Return [X, Y] of the center of cell containing provided text 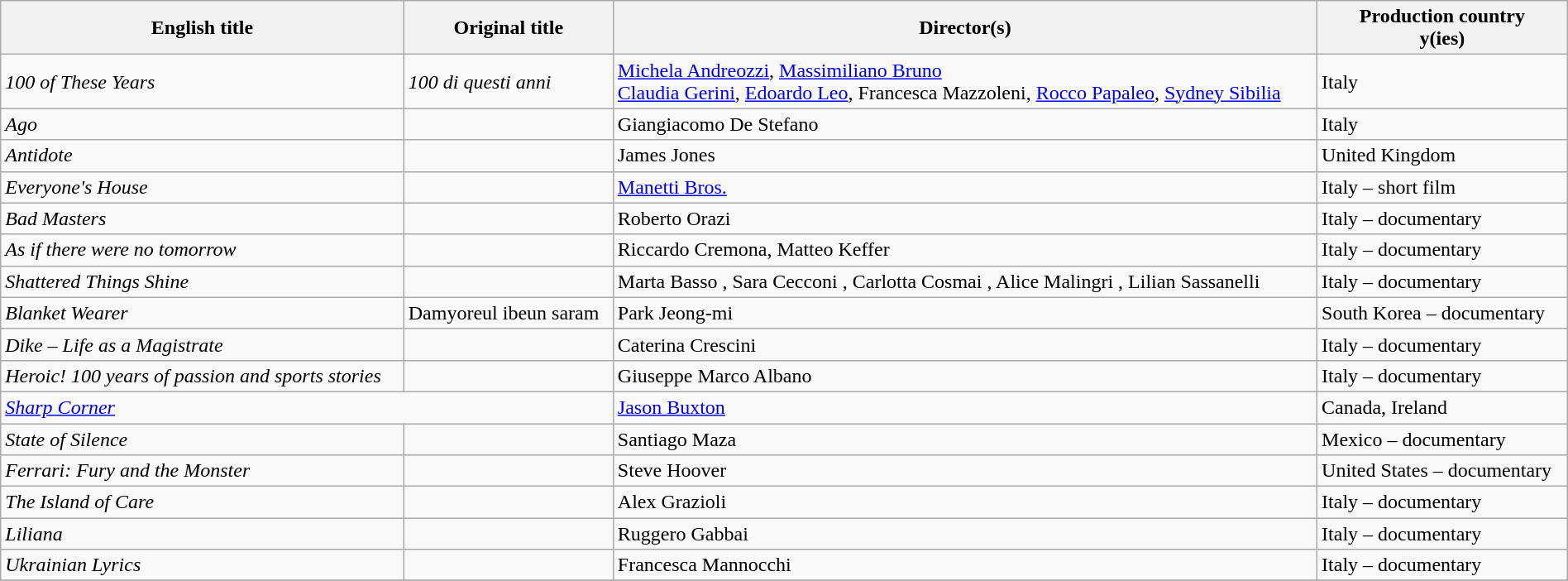
Ukrainian Lyrics [203, 565]
Park Jeong-mi [964, 313]
Steve Hoover [964, 471]
Santiago Maza [964, 439]
Production countryy(ies) [1442, 28]
Ferrari: Fury and the Monster [203, 471]
Jason Buxton [964, 407]
English title [203, 28]
Ruggero Gabbai [964, 534]
Bad Masters [203, 218]
100 di questi anni [508, 81]
Mexico – documentary [1442, 439]
United Kingdom [1442, 156]
Sharp Corner [308, 407]
Caterina Crescini [964, 344]
Francesca Mannocchi [964, 565]
James Jones [964, 156]
United States – documentary [1442, 471]
Heroic! 100 years of passion and sports stories [203, 376]
Blanket Wearer [203, 313]
As if there were no tomorrow [203, 250]
Damyoreul ibeun saram [508, 313]
Roberto Orazi [964, 218]
Italy – short film [1442, 187]
The Island of Care [203, 502]
100 of These Years [203, 81]
Shattered Things Shine [203, 281]
Manetti Bros. [964, 187]
Marta Basso , Sara Cecconi , Carlotta Cosmai , Alice Malingri , Lilian Sassanelli [964, 281]
Alex Grazioli [964, 502]
Director(s) [964, 28]
Canada, Ireland [1442, 407]
Giuseppe Marco Albano [964, 376]
Liliana [203, 534]
State of Silence [203, 439]
South Korea – documentary [1442, 313]
Ago [203, 124]
Riccardo Cremona, Matteo Keffer [964, 250]
Giangiacomo De Stefano [964, 124]
Michela Andreozzi, Massimiliano BrunoClaudia Gerini, Edoardo Leo, Francesca Mazzoleni, Rocco Papaleo, Sydney Sibilia [964, 81]
Antidote [203, 156]
Everyone's House [203, 187]
Dike – Life as a Magistrate [203, 344]
Original title [508, 28]
